Return the [x, y] coordinate for the center point of the cell that contains the specified text.  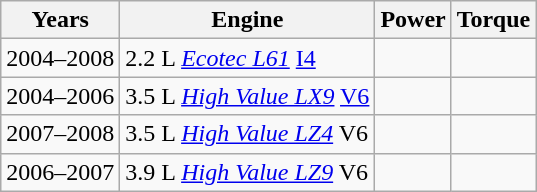
2004–2006 [60, 96]
Torque [493, 20]
2007–2008 [60, 134]
2006–2007 [60, 172]
2004–2008 [60, 58]
Power [413, 20]
3.5 L High Value LX9 V6 [248, 96]
Years [60, 20]
3.9 L High Value LZ9 V6 [248, 172]
3.5 L High Value LZ4 V6 [248, 134]
Engine [248, 20]
2.2 L Ecotec L61 I4 [248, 58]
